Determine the (x, y) coordinate at the center of the cell enclosing the given text.  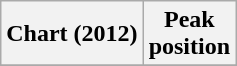
Peakposition (189, 34)
Chart (2012) (72, 34)
